Capture the cell that displays the provided text and extract its (X, Y) central coordinate. 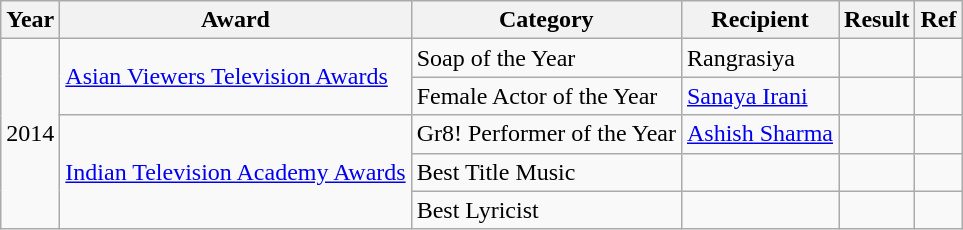
Category (546, 20)
Ref (938, 20)
2014 (30, 134)
Rangrasiya (760, 58)
Year (30, 20)
Gr8! Performer of the Year (546, 134)
Soap of the Year (546, 58)
Award (236, 20)
Indian Television Academy Awards (236, 172)
Recipient (760, 20)
Result (877, 20)
Female Actor of the Year (546, 96)
Best Title Music (546, 172)
Sanaya Irani (760, 96)
Best Lyricist (546, 210)
Asian Viewers Television Awards (236, 77)
Ashish Sharma (760, 134)
